Return (X, Y) of the center of cell containing provided text 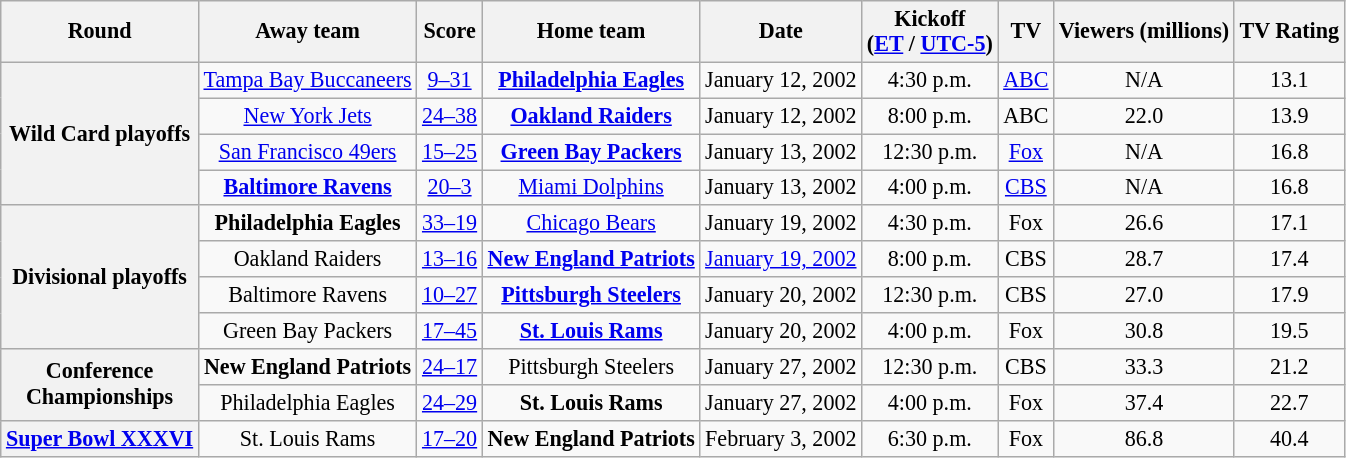
February 3, 2002 (781, 438)
Tampa Bay Buccaneers (307, 80)
San Francisco 49ers (307, 151)
Date (781, 30)
33–19 (450, 223)
20–3 (450, 187)
New York Jets (307, 116)
Round (100, 30)
24–17 (450, 366)
TV (1026, 30)
15–25 (450, 151)
17–45 (450, 330)
10–27 (450, 295)
Score (450, 30)
22.7 (1289, 402)
28.7 (1144, 259)
6:30 p.m. (930, 438)
Divisional playoffs (100, 276)
24–29 (450, 402)
13.1 (1289, 80)
17–20 (450, 438)
Kickoff(ET / UTC-5) (930, 30)
ConferenceChampionships (100, 384)
27.0 (1144, 295)
Miami Dolphins (591, 187)
17.1 (1289, 223)
Viewers (millions) (1144, 30)
Chicago Bears (591, 223)
Home team (591, 30)
Super Bowl XXXVI (100, 438)
13.9 (1289, 116)
30.8 (1144, 330)
Away team (307, 30)
22.0 (1144, 116)
9–31 (450, 80)
TV Rating (1289, 30)
26.6 (1144, 223)
24–38 (450, 116)
13–16 (450, 259)
40.4 (1289, 438)
37.4 (1144, 402)
19.5 (1289, 330)
86.8 (1144, 438)
17.4 (1289, 259)
21.2 (1289, 366)
33.3 (1144, 366)
17.9 (1289, 295)
Wild Card playoffs (100, 134)
